Provide the [x, y] coordinate of the cell's center where the given text is located.  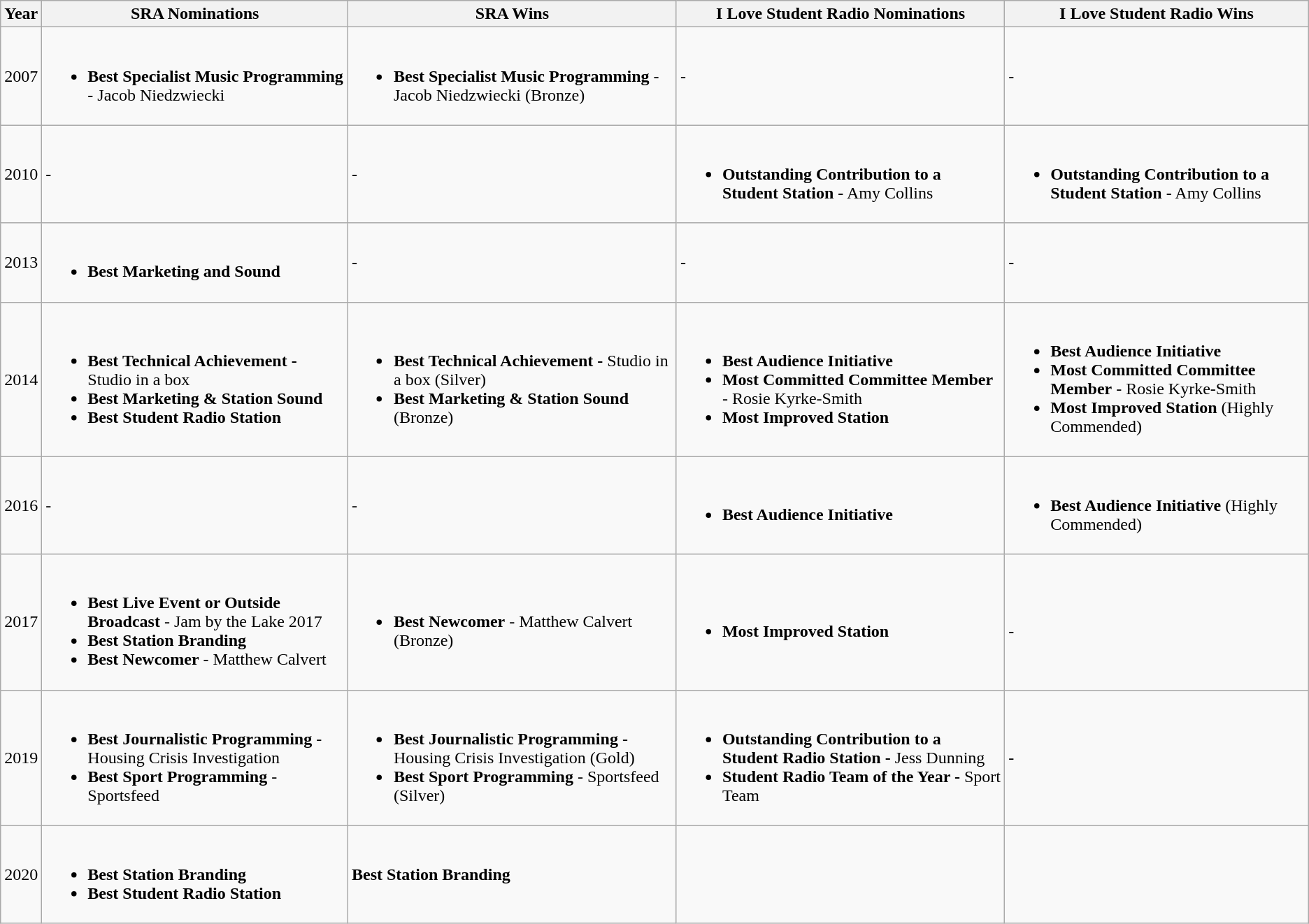
SRA Wins [512, 14]
2019 [21, 758]
Best Specialist Music Programming - Jacob Niedzwiecki (Bronze) [512, 76]
Best Technical Achievement - Studio in a boxBest Marketing & Station SoundBest Student Radio Station [195, 379]
Best Audience InitiativeMost Committed Committee Member - Rosie Kyrke-SmithMost Improved Station (Highly Commended) [1157, 379]
Best Live Event or Outside Broadcast - Jam by the Lake 2017Best Station BrandingBest Newcomer - Matthew Calvert [195, 622]
Best Audience Initiative (Highly Commended) [1157, 505]
Best Journalistic Programming - Housing Crisis Investigation (Gold)Best Sport Programming - Sportsfeed (Silver) [512, 758]
Best Audience Initiative [841, 505]
Best Specialist Music Programming - Jacob Niedzwiecki [195, 76]
2017 [21, 622]
Best Station BrandingBest Student Radio Station [195, 874]
2013 [21, 263]
Best Audience InitiativeMost Committed Committee Member - Rosie Kyrke-SmithMost Improved Station [841, 379]
I Love Student Radio Wins [1157, 14]
Best Marketing and Sound [195, 263]
I Love Student Radio Nominations [841, 14]
2020 [21, 874]
Best Journalistic Programming - Housing Crisis InvestigationBest Sport Programming - Sportsfeed [195, 758]
2010 [21, 174]
Best Newcomer - Matthew Calvert (Bronze) [512, 622]
2007 [21, 76]
Outstanding Contribution to a Student Radio Station - Jess DunningStudent Radio Team of the Year - Sport Team [841, 758]
Best Technical Achievement - Studio in a box (Silver)Best Marketing & Station Sound (Bronze) [512, 379]
2016 [21, 505]
Year [21, 14]
Best Station Branding [512, 874]
2014 [21, 379]
Most Improved Station [841, 622]
SRA Nominations [195, 14]
